Find where the given text appears and provide that cell's center as (X, Y) coordinate. 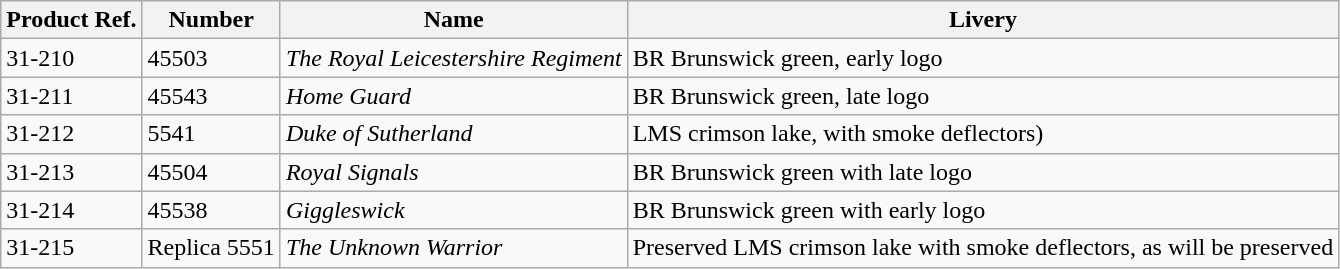
The Unknown Warrior (454, 248)
Product Ref. (72, 20)
Name (454, 20)
Royal Signals (454, 172)
31-212 (72, 134)
The Royal Leicestershire Regiment (454, 58)
45504 (211, 172)
Replica 5551 (211, 248)
Home Guard (454, 96)
BR Brunswick green with late logo (983, 172)
Livery (983, 20)
Preserved LMS crimson lake with smoke deflectors, as will be preserved (983, 248)
45503 (211, 58)
BR Brunswick green with early logo (983, 210)
LMS crimson lake, with smoke deflectors) (983, 134)
BR Brunswick green, late logo (983, 96)
45538 (211, 210)
BR Brunswick green, early logo (983, 58)
Number (211, 20)
Duke of Sutherland (454, 134)
31-210 (72, 58)
Giggleswick (454, 210)
31-214 (72, 210)
31-211 (72, 96)
45543 (211, 96)
31-213 (72, 172)
31-215 (72, 248)
5541 (211, 134)
